Search for the cell housing the specified text and yield its (X, Y) center coordinate. 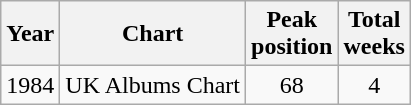
Chart (153, 34)
68 (292, 85)
Peakposition (292, 34)
1984 (30, 85)
Totalweeks (374, 34)
UK Albums Chart (153, 85)
4 (374, 85)
Year (30, 34)
